Identify which cell holds the provided text, then report its [x, y] central coordinate. 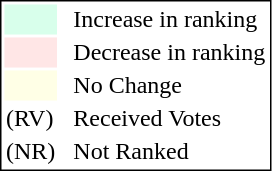
(RV) [30, 119]
Not Ranked [170, 151]
Increase in ranking [170, 19]
Received Votes [170, 119]
Decrease in ranking [170, 53]
No Change [170, 85]
(NR) [30, 151]
